Return the (X, Y) coordinate for the center point of the cell that contains the specified text.  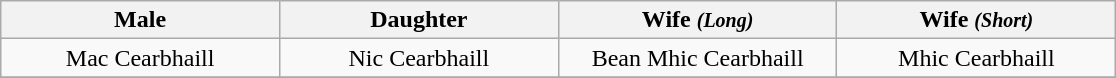
Nic Cearbhaill (418, 58)
Wife (Short) (976, 20)
Mac Cearbhaill (140, 58)
Mhic Cearbhaill (976, 58)
Daughter (418, 20)
Wife (Long) (698, 20)
Male (140, 20)
Bean Mhic Cearbhaill (698, 58)
